Locate the cell with the specified text and output its [X, Y] center coordinate. 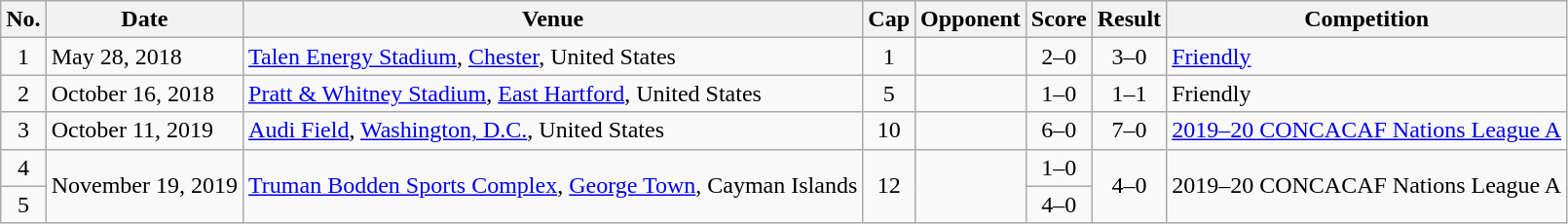
4 [23, 168]
Truman Bodden Sports Complex, George Town, Cayman Islands [553, 186]
6–0 [1059, 131]
Venue [553, 19]
3–0 [1129, 56]
2–0 [1059, 56]
Audi Field, Washington, D.C., United States [553, 131]
Talen Energy Stadium, Chester, United States [553, 56]
1–1 [1129, 93]
Score [1059, 19]
Competition [1367, 19]
November 19, 2019 [144, 186]
Cap [889, 19]
May 28, 2018 [144, 56]
Result [1129, 19]
October 16, 2018 [144, 93]
12 [889, 186]
Pratt & Whitney Stadium, East Hartford, United States [553, 93]
3 [23, 131]
2 [23, 93]
Date [144, 19]
October 11, 2019 [144, 131]
10 [889, 131]
Opponent [971, 19]
No. [23, 19]
7–0 [1129, 131]
